Search for the cell housing the specified text and yield its [x, y] center coordinate. 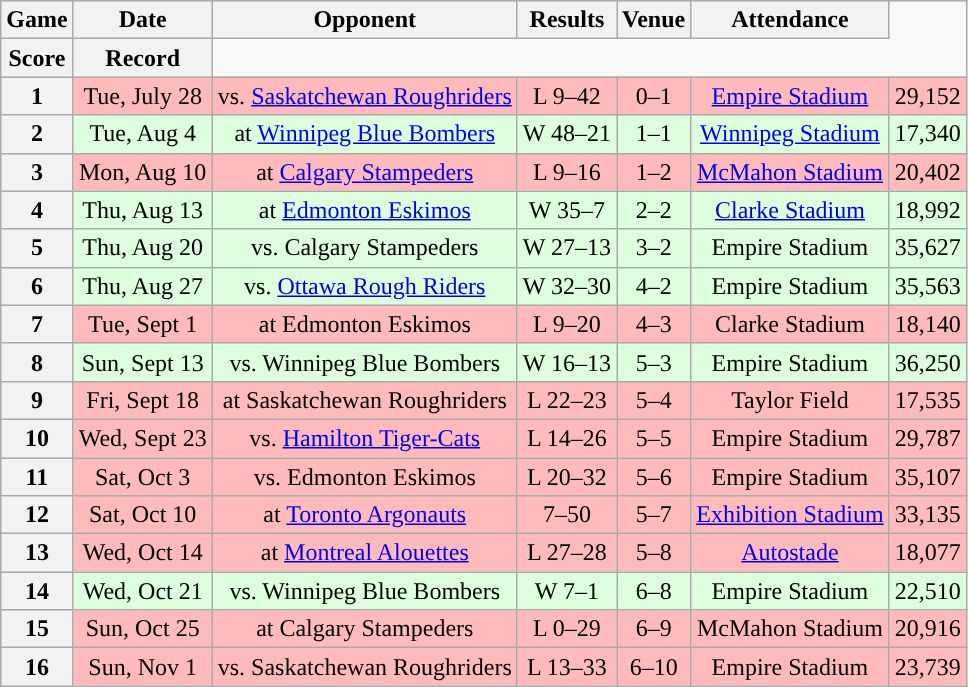
L 9–20 [566, 324]
L 0–29 [566, 629]
Attendance [790, 20]
Sun, Sept 13 [142, 362]
Fri, Sept 18 [142, 400]
L 22–23 [566, 400]
Exhibition Stadium [790, 515]
Wed, Oct 21 [142, 591]
Taylor Field [790, 400]
Score [37, 58]
Venue [654, 20]
L 13–33 [566, 667]
5–3 [654, 362]
Sat, Oct 10 [142, 515]
Thu, Aug 20 [142, 248]
2 [37, 134]
W 27–13 [566, 248]
33,135 [928, 515]
L 9–42 [566, 96]
3 [37, 172]
Wed, Sept 23 [142, 438]
17,535 [928, 400]
5 [37, 248]
Opponent [364, 20]
W 16–13 [566, 362]
5–7 [654, 515]
20,916 [928, 629]
at Saskatchewan Roughriders [364, 400]
1 [37, 96]
5–6 [654, 477]
0–1 [654, 96]
L 9–16 [566, 172]
vs. Edmonton Eskimos [364, 477]
Tue, Aug 4 [142, 134]
3–2 [654, 248]
9 [37, 400]
36,250 [928, 362]
15 [37, 629]
10 [37, 438]
18,992 [928, 210]
29,152 [928, 96]
vs. Ottawa Rough Riders [364, 286]
L 14–26 [566, 438]
4–3 [654, 324]
18,077 [928, 553]
W 48–21 [566, 134]
11 [37, 477]
6 [37, 286]
29,787 [928, 438]
L 27–28 [566, 553]
35,563 [928, 286]
18,140 [928, 324]
8 [37, 362]
Thu, Aug 27 [142, 286]
Results [566, 20]
6–8 [654, 591]
14 [37, 591]
23,739 [928, 667]
5–4 [654, 400]
22,510 [928, 591]
L 20–32 [566, 477]
16 [37, 667]
5–5 [654, 438]
4 [37, 210]
Sun, Oct 25 [142, 629]
7 [37, 324]
4–2 [654, 286]
35,627 [928, 248]
Mon, Aug 10 [142, 172]
35,107 [928, 477]
2–2 [654, 210]
Date [142, 20]
1–1 [654, 134]
at Toronto Argonauts [364, 515]
Tue, Sept 1 [142, 324]
vs. Hamilton Tiger-Cats [364, 438]
at Montreal Alouettes [364, 553]
Sun, Nov 1 [142, 667]
17,340 [928, 134]
Record [142, 58]
Wed, Oct 14 [142, 553]
6–9 [654, 629]
W 32–30 [566, 286]
1–2 [654, 172]
Tue, July 28 [142, 96]
12 [37, 515]
W 7–1 [566, 591]
Autostade [790, 553]
5–8 [654, 553]
13 [37, 553]
at Winnipeg Blue Bombers [364, 134]
6–10 [654, 667]
Thu, Aug 13 [142, 210]
Game [37, 20]
7–50 [566, 515]
Sat, Oct 3 [142, 477]
20,402 [928, 172]
vs. Calgary Stampeders [364, 248]
Winnipeg Stadium [790, 134]
W 35–7 [566, 210]
